Identify which cell holds the provided text, then report its [x, y] central coordinate. 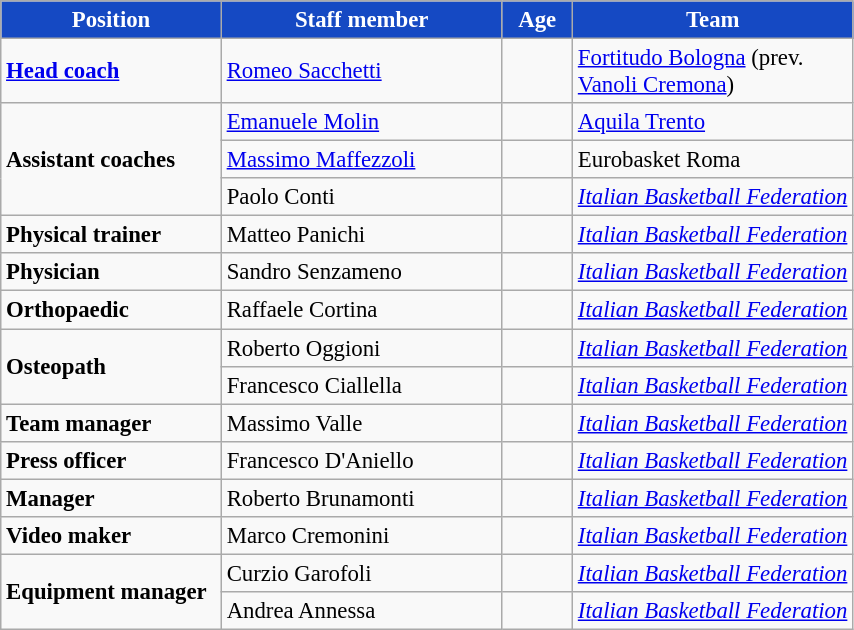
Raffaele Cortina [362, 310]
Curzio Garofoli [362, 573]
Aquila Trento [714, 122]
Position [112, 20]
Team manager [112, 423]
Paolo Conti [362, 197]
Equipment manager [112, 592]
Video maker [112, 536]
Massimo Maffezzoli [362, 160]
Massimo Valle [362, 423]
Orthopaedic [112, 310]
Sandro Senzameno [362, 273]
Osteopath [112, 366]
Manager [112, 498]
Fortitudo Bologna (prev. Vanoli Cremona) [714, 72]
Press officer [112, 460]
Matteo Panichi [362, 235]
Staff member [362, 20]
Emanuele Molin [362, 122]
Head coach [112, 72]
Age [538, 20]
Physician [112, 273]
Eurobasket Roma [714, 160]
Romeo Sacchetti [362, 72]
Physical trainer [112, 235]
Andrea Annessa [362, 611]
Francesco D'Aniello [362, 460]
Roberto Brunamonti [362, 498]
Marco Cremonini [362, 536]
Francesco Ciallella [362, 385]
Roberto Oggioni [362, 348]
Team [714, 20]
Assistant coaches [112, 160]
